Find where the given text appears and provide that cell's center as (X, Y) coordinate. 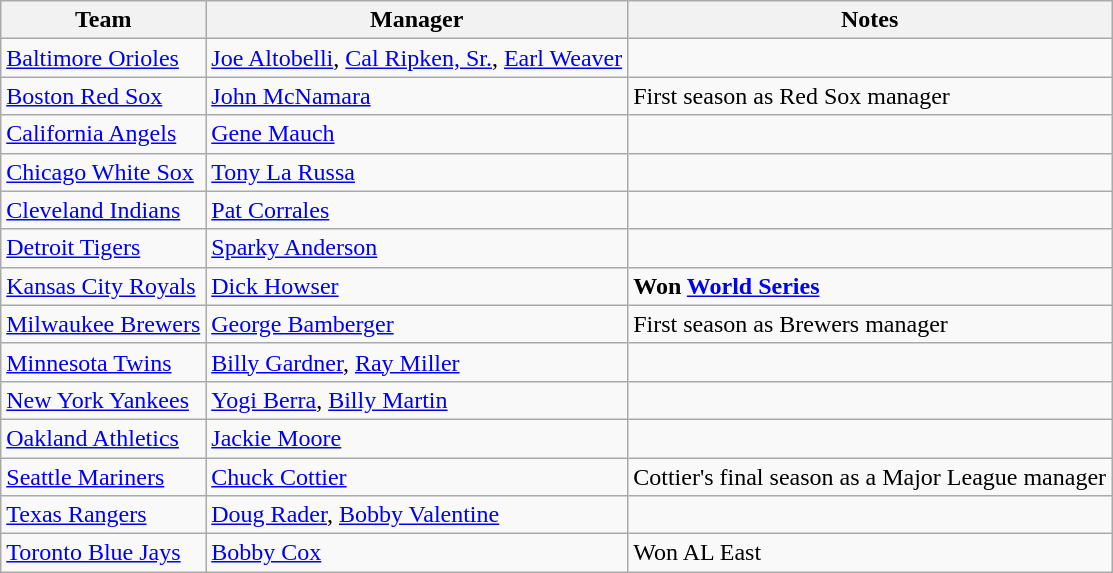
Chuck Cottier (417, 477)
Pat Corrales (417, 210)
Detroit Tigers (104, 248)
Sparky Anderson (417, 248)
Baltimore Orioles (104, 58)
Cleveland Indians (104, 210)
Gene Mauch (417, 134)
Kansas City Royals (104, 286)
Oakland Athletics (104, 438)
Tony La Russa (417, 172)
Milwaukee Brewers (104, 324)
Won AL East (870, 553)
California Angels (104, 134)
Team (104, 20)
Manager (417, 20)
Joe Altobelli, Cal Ripken, Sr., Earl Weaver (417, 58)
First season as Brewers manager (870, 324)
Bobby Cox (417, 553)
Minnesota Twins (104, 362)
Yogi Berra, Billy Martin (417, 400)
First season as Red Sox manager (870, 96)
Toronto Blue Jays (104, 553)
Chicago White Sox (104, 172)
George Bamberger (417, 324)
Won World Series (870, 286)
Texas Rangers (104, 515)
New York Yankees (104, 400)
Cottier's final season as a Major League manager (870, 477)
Boston Red Sox (104, 96)
Jackie Moore (417, 438)
Doug Rader, Bobby Valentine (417, 515)
Notes (870, 20)
Dick Howser (417, 286)
John McNamara (417, 96)
Billy Gardner, Ray Miller (417, 362)
Seattle Mariners (104, 477)
